Return [x, y] of the center of cell containing provided text 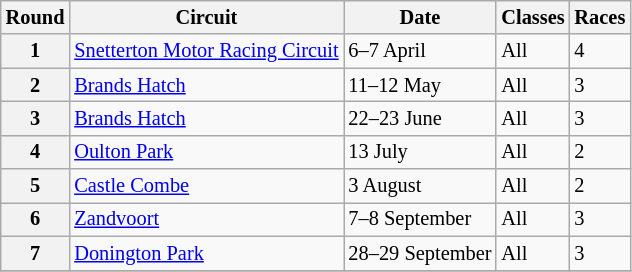
Date [420, 17]
Zandvoort [206, 219]
Round [36, 17]
28–29 September [420, 253]
5 [36, 186]
13 July [420, 152]
Snetterton Motor Racing Circuit [206, 51]
6 [36, 219]
Castle Combe [206, 186]
7–8 September [420, 219]
Oulton Park [206, 152]
Donington Park [206, 253]
1 [36, 51]
11–12 May [420, 85]
Circuit [206, 17]
6–7 April [420, 51]
3 August [420, 186]
7 [36, 253]
22–23 June [420, 118]
Classes [532, 17]
Races [600, 17]
